Identify which cell holds the provided text, then report its [X, Y] central coordinate. 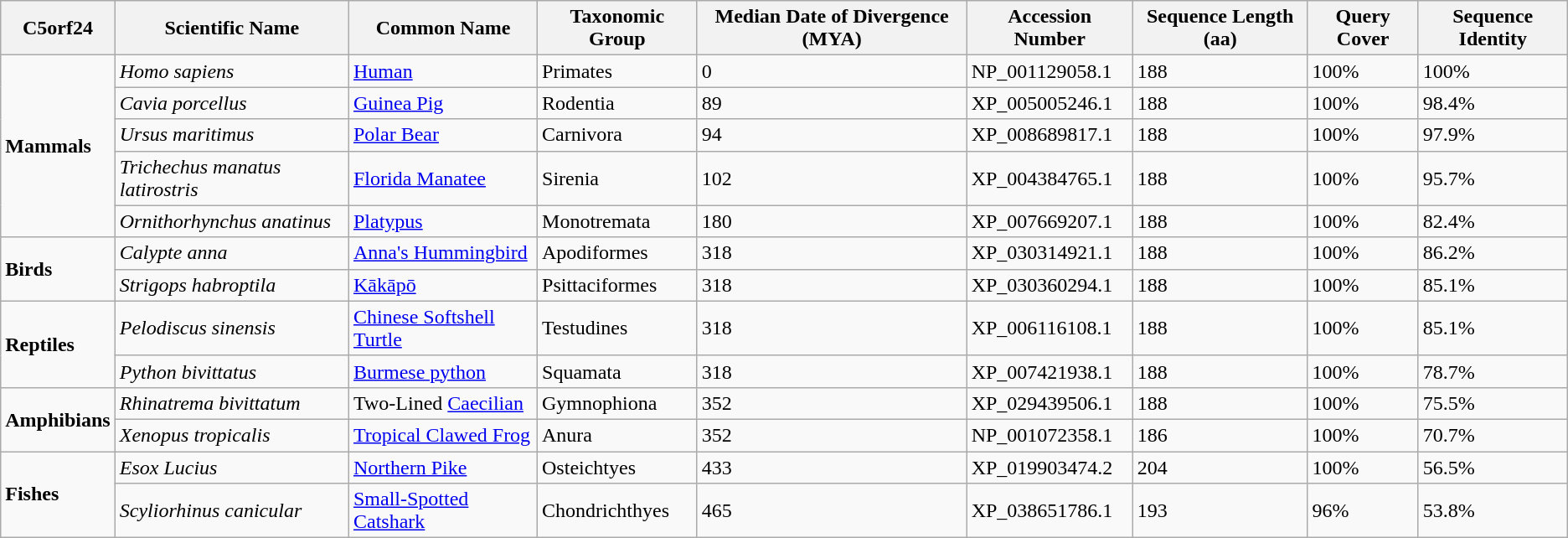
56.5% [1493, 467]
C5orf24 [58, 28]
Northern Pike [442, 467]
Small-Spotted Catshark [442, 511]
XP_006116108.1 [1050, 328]
82.4% [1493, 221]
XP_008689817.1 [1050, 135]
Median Date of Divergence (MYA) [832, 28]
94 [832, 135]
Scyliorhinus canicular [231, 511]
XP_007421938.1 [1050, 371]
Sirenia [618, 178]
Cavia porcellus [231, 103]
Reptiles [58, 344]
XP_030360294.1 [1050, 285]
NP_001129058.1 [1050, 71]
0 [832, 71]
Sequence Identity [1493, 28]
Gymnophiona [618, 403]
Ursus maritimus [231, 135]
Common Name [442, 28]
Anna's Hummingbird [442, 253]
465 [832, 511]
XP_005005246.1 [1050, 103]
186 [1220, 435]
193 [1220, 511]
XP_030314921.1 [1050, 253]
Sequence Length (aa) [1220, 28]
Florida Manatee [442, 178]
Testudines [618, 328]
53.8% [1493, 511]
Chinese Softshell Turtle [442, 328]
95.7% [1493, 178]
Kākāpō [442, 285]
Monotremata [618, 221]
Osteichtyes [618, 467]
Platypus [442, 221]
Two-Lined Caecilian [442, 403]
XP_019903474.2 [1050, 467]
Amphibians [58, 419]
75.5% [1493, 403]
Calypte anna [231, 253]
Query Cover [1363, 28]
96% [1363, 511]
Strigops habroptila [231, 285]
Carnivora [618, 135]
Taxonomic Group [618, 28]
89 [832, 103]
Pelodiscus sinensis [231, 328]
97.9% [1493, 135]
Psittaciformes [618, 285]
86.2% [1493, 253]
Tropical Clawed Frog [442, 435]
180 [832, 221]
Rodentia [618, 103]
Polar Bear [442, 135]
Primates [618, 71]
102 [832, 178]
Burmese python [442, 371]
Chondrichthyes [618, 511]
Python bivittatus [231, 371]
Esox Lucius [231, 467]
XP_007669207.1 [1050, 221]
78.7% [1493, 371]
Human [442, 71]
Rhinatrema bivittatum [231, 403]
NP_001072358.1 [1050, 435]
XP_029439506.1 [1050, 403]
Apodiformes [618, 253]
70.7% [1493, 435]
204 [1220, 467]
Birds [58, 269]
Xenopus tropicalis [231, 435]
Mammals [58, 146]
XP_038651786.1 [1050, 511]
Guinea Pig [442, 103]
Scientific Name [231, 28]
98.4% [1493, 103]
Anura [618, 435]
Ornithorhynchus anatinus [231, 221]
433 [832, 467]
Homo sapiens [231, 71]
Squamata [618, 371]
XP_004384765.1 [1050, 178]
Fishes [58, 494]
Accession Number [1050, 28]
Trichechus manatus latirostris [231, 178]
